Extract the (x, y) coordinate from the center of the cell holding the provided text.  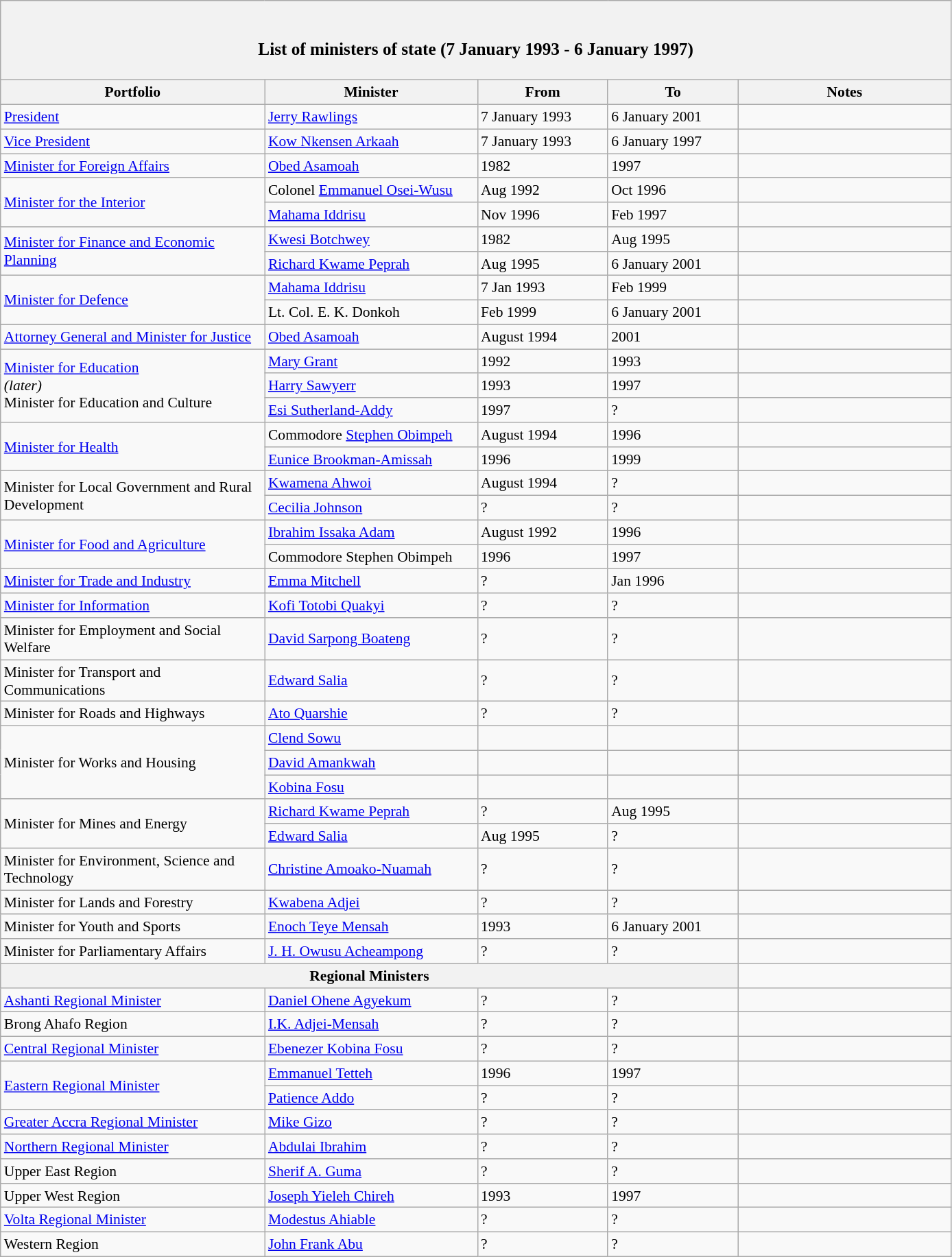
Minister for Employment and Social Welfare (133, 639)
Kow Nkensen Arkaah (371, 142)
Minister for Parliamentary Affairs (133, 951)
Esi Sutherland-Addy (371, 410)
Upper East Region (133, 1171)
Northern Regional Minister (133, 1147)
Mary Grant (371, 361)
Enoch Teye Mensah (371, 927)
Attorney General and Minister for Justice (133, 337)
Modestus Ahiable (371, 1220)
6 January 1997 (673, 142)
Daniel Ohene Agyekum (371, 1001)
Upper West Region (133, 1196)
Ibrahim Issaka Adam (371, 533)
Notes (844, 93)
August 1992 (543, 533)
List of ministers of state (7 January 1993 - 6 January 1997) (476, 40)
David Sarpong Boateng (371, 639)
Harry Sawyerr (371, 386)
7 Jan 1993 (543, 288)
Joseph Yieleh Chireh (371, 1196)
Central Regional Minister (133, 1049)
Minister for Defence (133, 300)
1992 (543, 361)
Eastern Regional Minister (133, 1086)
Kobina Fosu (371, 787)
Minister for Mines and Energy (133, 824)
Ebenezer Kobina Fosu (371, 1049)
Oct 1996 (673, 191)
Jerry Rawlings (371, 117)
To (673, 93)
Minister for Youth and Sports (133, 927)
Minister for Food and Agriculture (133, 544)
Nov 1996 (543, 215)
Feb 1997 (673, 215)
Mike Gizo (371, 1123)
Minister for Foreign Affairs (133, 166)
Ato Quarshie (371, 714)
Portfolio (133, 93)
Minister for Roads and Highways (133, 714)
Clend Sowu (371, 739)
Brong Ahafo Region (133, 1025)
From (543, 93)
Minister for Trade and Industry (133, 582)
Minister for Transport and Communications (133, 680)
Kwamena Ahwoi (371, 483)
2001 (673, 337)
Minister for Works and Housing (133, 763)
Aug 1992 (543, 191)
Minister for Lands and Forestry (133, 902)
Minister for Environment, Science and Technology (133, 870)
Minister (371, 93)
John Frank Abu (371, 1245)
J. H. Owusu Acheampong (371, 951)
Lt. Col. E. K. Donkoh (371, 313)
Jan 1996 (673, 582)
President (133, 117)
Western Region (133, 1245)
Ashanti Regional Minister (133, 1001)
1999 (673, 459)
Eunice Brookman-Amissah (371, 459)
I.K. Adjei-Mensah (371, 1025)
Patience Addo (371, 1098)
Colonel Emmanuel Osei-Wusu (371, 191)
Minister for Finance and Economic Planning (133, 251)
Emma Mitchell (371, 582)
Minister for Health (133, 447)
Minister for Local Government and Rural Development (133, 495)
Kwabena Adjei (371, 902)
Minister for the Interior (133, 203)
Kofi Totobi Quakyi (371, 606)
Abdulai Ibrahim (371, 1147)
Emmanuel Tetteh (371, 1074)
Vice President (133, 142)
Minister for Education(later)Minister for Education and Culture (133, 385)
Sherif A. Guma (371, 1171)
Minister for Information (133, 606)
Christine Amoako-Nuamah (371, 870)
Kwesi Botchwey (371, 239)
Greater Accra Regional Minister (133, 1123)
Volta Regional Minister (133, 1220)
Regional Ministers (370, 976)
Cecilia Johnson (371, 508)
David Amankwah (371, 763)
